Provide the (x, y) coordinate of the cell's center where the given text is located.  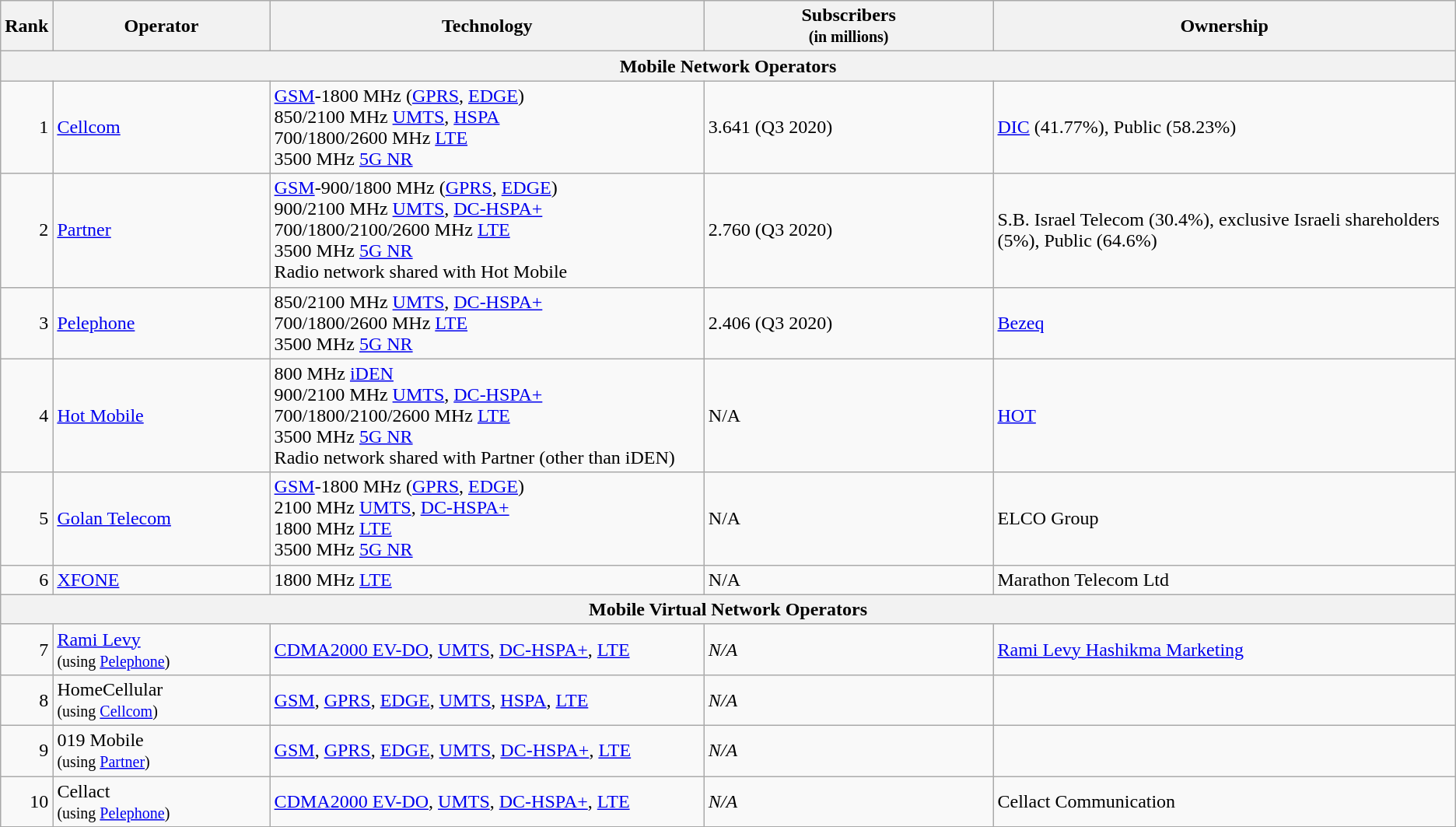
S.B. Israel Telecom (30.4%), exclusive Israeli shareholders (5%), Public (64.6%) (1224, 230)
HomeCellular(using Cellcom) (162, 700)
Subscribers(in millions) (849, 26)
3.641 (Q3 2020) (849, 128)
7 (26, 649)
2.760 (Q3 2020) (849, 230)
Rami Levy(using Pelephone) (162, 649)
Hot Mobile (162, 415)
Cellact(using Pelephone) (162, 801)
Ownership (1224, 26)
4 (26, 415)
8 (26, 700)
2.406 (Q3 2020) (849, 323)
1800 MHz LTE (487, 580)
GSM, GPRS, EDGE, UMTS, DC-HSPA+, LTE (487, 750)
GSM-1800 MHz (GPRS, EDGE)850/2100 MHz UMTS, HSPA700/1800/2600 MHz LTE3500 MHz 5G NR (487, 128)
GSM-900/1800 MHz (GPRS, EDGE)900/2100 MHz UMTS, DC-HSPA+700/1800/2100/2600 MHz LTE3500 MHz 5G NR Radio network shared with Hot Mobile (487, 230)
Mobile Network Operators (728, 66)
Cellact Communication (1224, 801)
019 Mobile(using Partner) (162, 750)
850/2100 MHz UMTS, DC-HSPA+700/1800/2600 MHz LTE3500 MHz 5G NR (487, 323)
5 (26, 518)
Rami Levy Hashikma Marketing (1224, 649)
3 (26, 323)
XFONE (162, 580)
Golan Telecom (162, 518)
2 (26, 230)
ELCO Group (1224, 518)
800 MHz iDEN900/2100 MHz UMTS, DC-HSPA+700/1800/2100/2600 MHz LTE3500 MHz 5G NRRadio network shared with Partner (other than iDEN) (487, 415)
Partner (162, 230)
Bezeq (1224, 323)
GSM, GPRS, EDGE, UMTS, HSPA, LTE (487, 700)
Pelephone (162, 323)
Rank (26, 26)
1 (26, 128)
DIC (41.77%), Public (58.23%) (1224, 128)
Technology (487, 26)
HOT (1224, 415)
6 (26, 580)
Cellcom (162, 128)
Mobile Virtual Network Operators (728, 609)
Marathon Telecom Ltd (1224, 580)
9 (26, 750)
Operator (162, 26)
GSM-1800 MHz (GPRS, EDGE)2100 MHz UMTS, DC-HSPA+1800 MHz LTE3500 MHz 5G NR (487, 518)
10 (26, 801)
